From the cell containing the given text, extract its center point as [x, y] coordinate. 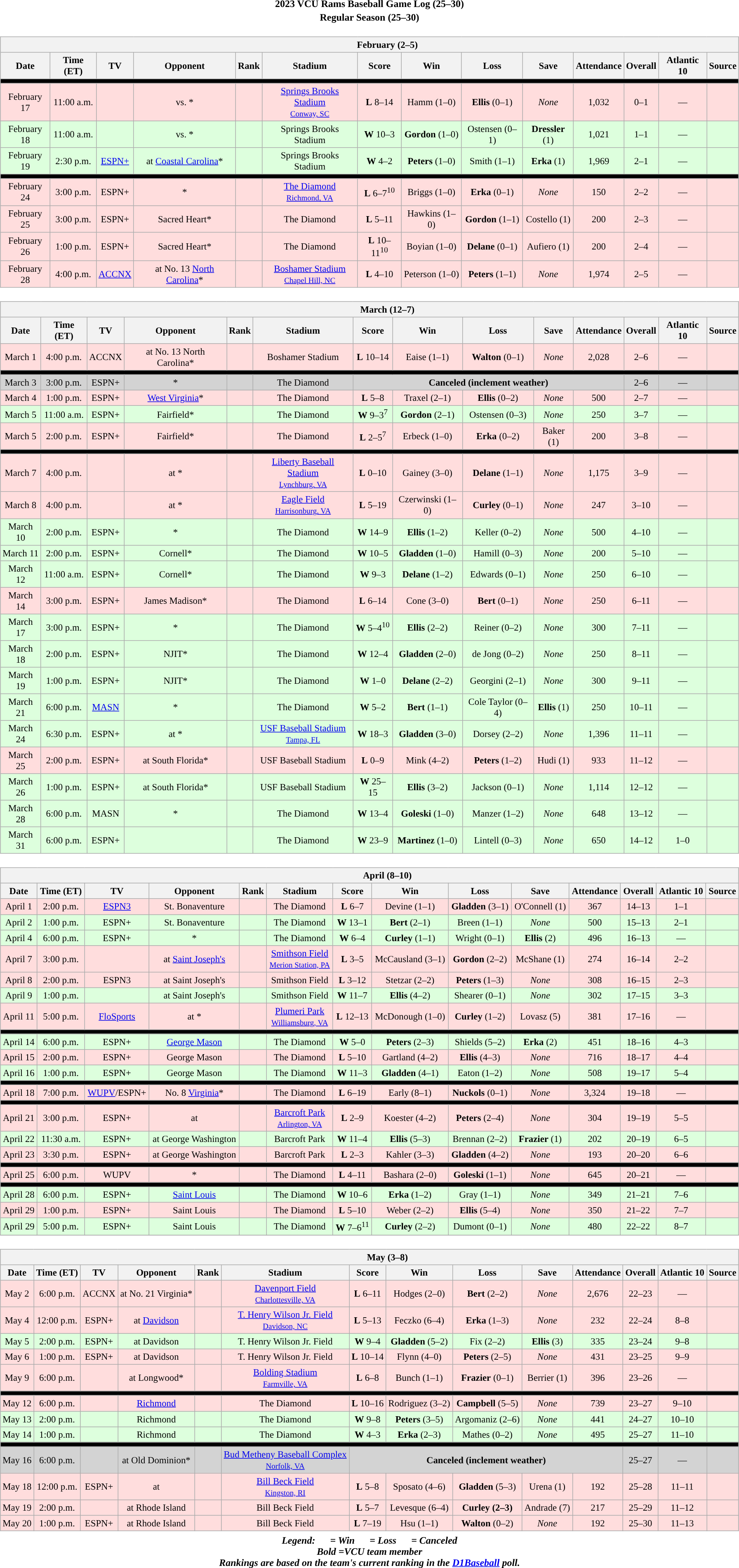
April 25 [19, 1175]
23–27 [640, 1403]
March 21 [21, 707]
8–11 [641, 654]
Reiner (0–2) [498, 627]
Jackson (0–1) [498, 787]
17–15 [638, 995]
Hamm (1–0) [431, 102]
Delane (1–2) [427, 574]
Erka (1–3) [487, 1321]
2–7 [641, 398]
April 4 [19, 938]
March 12 [21, 574]
Gladden (2–0) [427, 654]
Ellis (2) [540, 938]
May (3–8) [369, 1257]
3:30 p.m. [61, 1155]
March 10 [21, 532]
Bert (1–1) [427, 707]
Eagle FieldHarrisonburg, VA [303, 505]
L 3–5 [352, 958]
247 [599, 505]
Ostensen (0–3) [498, 414]
L 8–14 [379, 102]
25–30 [640, 1523]
Baker (1) [553, 436]
3–3 [681, 995]
Briggs (1–0) [431, 192]
16–13 [638, 938]
April 14 [19, 1042]
Gordon (2–2) [480, 958]
367 [595, 906]
5–4 [681, 1073]
L 6–11 [368, 1293]
20–21 [638, 1175]
L 3–12 [352, 980]
L 0–10 [373, 473]
Dumont (0–1) [480, 1226]
No. 8 Virginia* [195, 1093]
Goleski (1–1) [480, 1175]
Dorsey (2–2) [498, 734]
11–10 [682, 1434]
W 4–2 [379, 161]
Erka (0–1) [492, 192]
April 28 [19, 1194]
April 23 [19, 1155]
23–24 [640, 1342]
April 21 [19, 1118]
W 5–2 [373, 707]
Springs Brooks StadiumConway, SC [310, 102]
Smithson FieldMerion Station, PA [299, 958]
Curley (2–3) [487, 1507]
March 14 [21, 600]
W 9–4 [368, 1342]
de Jong (0–2) [498, 654]
Devine (1–1) [410, 906]
W 5–0 [352, 1042]
Boshamer StadiumChapel Hill, NC [310, 274]
March 18 [21, 654]
9–11 [641, 680]
L 7–19 [368, 1523]
Wright (0–1) [480, 938]
April 9 [19, 995]
Peters (2–4) [480, 1118]
Delane (1–1) [498, 473]
349 [595, 1194]
11–13 [682, 1523]
May 16 [17, 1460]
May 20 [17, 1523]
Stetzar (2–2) [410, 980]
Peterson (1–0) [431, 274]
4–10 [641, 532]
Czerwinski (1–0) [427, 505]
Martinez (1–0) [427, 841]
May 18 [17, 1486]
Fix (2–2) [487, 1342]
O'Connell (1) [540, 906]
at Coastal Carolina* [185, 161]
Flynn (4–0) [419, 1357]
February 26 [26, 247]
Bud Metheny Baseball ComplexNorfolk, VA [285, 1460]
Ellis (4–2) [410, 995]
Gladden (4–2) [480, 1155]
Berrier (1) [547, 1378]
Boyian (1–0) [431, 247]
May 9 [17, 1378]
Peters (3–5) [419, 1419]
Frazier (1) [540, 1139]
February 18 [26, 134]
February 28 [26, 274]
L 2–9 [352, 1118]
16–14 [638, 958]
Delane (2–2) [427, 680]
21–22 [638, 1210]
Gainey (3–0) [427, 473]
April 8 [19, 980]
Hamill (0–3) [498, 553]
17–16 [638, 1016]
Peters (1–1) [492, 274]
Gartland (4–2) [410, 1057]
150 [599, 192]
May 14 [17, 1434]
18–17 [638, 1057]
1,114 [599, 787]
L 6–14 [373, 600]
Ellis (0–1) [492, 102]
480 [595, 1226]
Davenport FieldCharlottesville, VA [285, 1293]
April 2 [19, 922]
1,969 [599, 161]
645 [595, 1175]
Bert (0–1) [498, 600]
Cone (3–0) [427, 600]
Gladden (3–1) [480, 906]
May 4 [17, 1321]
11:30 a.m. [61, 1139]
March 17 [21, 627]
381 [595, 1016]
0–1 [641, 102]
May 13 [17, 1419]
1,175 [599, 473]
February 17 [26, 102]
7–6 [681, 1194]
6–6 [681, 1155]
441 [598, 1419]
W 23–9 [373, 841]
23–26 [640, 1378]
W 5–410 [373, 627]
6–5 [681, 1139]
Bill Beck FieldKingston, RI [285, 1486]
Urena (1) [547, 1486]
at No. 21 Virginia* [157, 1293]
232 [598, 1321]
L 2–57 [373, 436]
2,676 [598, 1293]
L 10–16 [368, 1403]
22–22 [638, 1226]
L 4–10 [379, 274]
19–19 [638, 1118]
at Old Dominion* [157, 1460]
13–12 [641, 814]
Ellis (5–3) [410, 1139]
L 0–9 [373, 760]
W 11–7 [352, 995]
Early (8–1) [410, 1093]
McCausland (3–1) [410, 958]
May 19 [17, 1507]
508 [595, 1073]
W 10–5 [373, 553]
April 7 [19, 958]
March (12–7) [369, 309]
L 6–8 [368, 1378]
Breen (1–1) [480, 922]
March 11 [21, 553]
W 11–4 [352, 1139]
Mink (4–2) [427, 760]
Delane (0–1) [492, 247]
February (2–5) [369, 45]
Bashara (2–0) [410, 1175]
James Madison* [175, 600]
FloSports [117, 1016]
6–11 [641, 600]
L 5–7 [368, 1507]
May 12 [17, 1403]
April 16 [19, 1073]
Erbeck (1–0) [427, 436]
Walton (0–2) [487, 1523]
L 6–7 [352, 906]
W 9–8 [368, 1419]
W 13–4 [373, 814]
L 6–19 [352, 1093]
March 25 [21, 760]
Mathes (0–2) [487, 1434]
302 [595, 995]
W 10–3 [379, 134]
Plumeri ParkWilliamsburg, VA [299, 1016]
20–20 [638, 1155]
Ellis (5–4) [480, 1210]
933 [599, 760]
Frazier (0–1) [487, 1378]
2–4 [641, 247]
WUPV/ESPN+ [117, 1093]
8–8 [682, 1321]
W 11–3 [352, 1073]
6–10 [641, 574]
Smith (1–1) [492, 161]
9–9 [682, 1357]
Levesque (6–4) [419, 1507]
Weber (2–2) [410, 1210]
Brennan (2–2) [480, 1139]
18–16 [638, 1042]
February 24 [26, 192]
308 [595, 980]
650 [599, 841]
West Virginia* [175, 398]
Rodriguez (3–2) [419, 1403]
March 28 [21, 814]
1,974 [599, 274]
15–13 [638, 922]
March 1 [21, 357]
L 12–13 [352, 1016]
496 [595, 938]
Keller (0–2) [498, 532]
The DiamondRichmond, VA [310, 192]
W 6–4 [352, 938]
March 4 [21, 398]
7–7 [681, 1210]
4–3 [681, 1042]
25–29 [640, 1507]
24–27 [640, 1419]
WUPV [117, 1175]
Nuckols (0–1) [480, 1093]
10–11 [641, 707]
14–12 [641, 841]
Peters (1–2) [498, 760]
10–10 [682, 1419]
L 10–1110 [379, 247]
202 [595, 1139]
May 5 [17, 1342]
Traxel (2–1) [427, 398]
1,032 [599, 102]
Gladden (3–0) [427, 734]
February 19 [26, 161]
3,324 [595, 1093]
Ellis (1–2) [427, 532]
W 1–0 [373, 680]
3–10 [641, 505]
March 3 [21, 382]
Peters (2–3) [410, 1042]
W 18–3 [373, 734]
Ostensen (0–1) [492, 134]
Curley (0–1) [498, 505]
W 4–3 [368, 1434]
Koester (4–2) [410, 1118]
L 4–11 [352, 1175]
W 25–15 [373, 787]
Manzer (1–2) [498, 814]
Gray (1–1) [480, 1194]
W 10–6 [352, 1194]
Sposato (4–6) [419, 1486]
451 [595, 1042]
8–7 [681, 1226]
Georgini (2–1) [498, 680]
Peters (1–0) [431, 161]
L 5–11 [379, 219]
3–9 [641, 473]
Hudi (1) [553, 760]
4–4 [681, 1057]
Lintell (0–3) [498, 841]
7:00 p.m. [61, 1093]
Ellis (1) [553, 707]
16–15 [638, 980]
L 5–13 [368, 1321]
Hawkins (1–0) [431, 219]
at Longwood* [157, 1378]
Hodges (2–0) [419, 1293]
20–19 [638, 1139]
9–8 [682, 1342]
April 22 [19, 1139]
Curley (1–2) [480, 1016]
April 1 [19, 906]
W 9–3 [373, 574]
Bert (2–2) [487, 1293]
5–10 [641, 553]
Kahler (3–3) [410, 1155]
Goleski (1–0) [427, 814]
USF Baseball StadiumTampa, FL [303, 734]
Costello (1) [548, 219]
Erka (1) [548, 161]
May 2 [17, 1293]
February 25 [26, 219]
Curley (1–1) [410, 938]
Gladden (5–2) [419, 1342]
Ellis (3) [547, 1342]
April 11 [19, 1016]
Dressler (1) [548, 134]
April 18 [19, 1093]
Ellis (2–2) [427, 627]
W 9–37 [373, 414]
3–7 [641, 414]
25–28 [640, 1486]
Gordon (2–1) [427, 414]
Gladden (5–3) [487, 1486]
19–17 [638, 1073]
716 [595, 1057]
431 [598, 1357]
2–5 [641, 274]
Hsu (1–1) [419, 1523]
3–8 [641, 436]
21–21 [638, 1194]
Erka (2–3) [419, 1434]
W 14–9 [373, 532]
Ellis (3–2) [427, 787]
McDonough (1–0) [410, 1016]
May 6 [17, 1357]
W 7–611 [352, 1226]
March 8 [21, 505]
Andrade (7) [547, 1507]
12–12 [641, 787]
McShane (1) [540, 958]
1,396 [599, 734]
14–13 [638, 906]
1–0 [683, 841]
495 [598, 1434]
Liberty Baseball StadiumLynchburg, VA [303, 473]
Ellis (4–3) [480, 1057]
Bolding StadiumFarmville, VA [285, 1378]
22–24 [640, 1321]
217 [598, 1507]
Walton (0–1) [498, 357]
L 2–3 [352, 1155]
6:30 p.m. [64, 734]
Gladden (4–1) [410, 1073]
739 [598, 1403]
Cole Taylor (0–4) [498, 707]
March 19 [21, 680]
Erka (0–2) [498, 436]
March 24 [21, 734]
Gladden (1–0) [427, 553]
22–23 [640, 1293]
193 [595, 1155]
Argomaniz (2–6) [487, 1419]
9–10 [682, 1403]
396 [598, 1378]
L 6–710 [379, 192]
23–25 [640, 1357]
L 5–19 [373, 505]
March 26 [21, 787]
7–11 [641, 627]
Ellis (0–2) [498, 398]
March 31 [21, 841]
April (8–10) [369, 876]
274 [595, 958]
W 13–1 [352, 922]
Peters (1–3) [480, 980]
Peters (2–5) [487, 1357]
Boshamer Stadium [303, 357]
1,021 [599, 134]
Campbell (5–5) [487, 1403]
March 7 [21, 473]
Curley (2–2) [410, 1226]
Barcroft ParkArlington, VA [299, 1118]
648 [599, 814]
350 [595, 1210]
304 [595, 1118]
April 15 [19, 1057]
Shields (5–2) [480, 1042]
Lovasz (5) [540, 1016]
Feczko (6–4) [419, 1321]
Erka (1–2) [410, 1194]
T. Henry Wilson Jr. FieldDavidson, NC [285, 1321]
Erka (2) [540, 1042]
Aufiero (1) [548, 247]
Bunch (1–1) [419, 1378]
Bert (2–1) [410, 922]
Gordon (1–1) [492, 219]
Eaise (1–1) [427, 357]
19–18 [638, 1093]
2:30 p.m. [73, 161]
Edwards (0–1) [498, 574]
5–5 [681, 1118]
W 12–4 [373, 654]
Shearer (0–1) [480, 995]
Gordon (1–0) [431, 134]
Eaton (1–2) [480, 1073]
2,028 [599, 357]
335 [598, 1342]
